Determine the (x, y) coordinate at the center of the cell enclosing the given text.  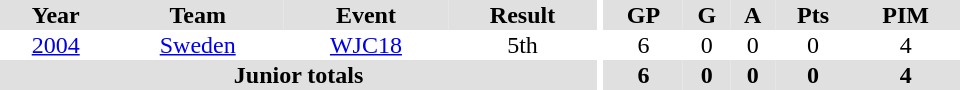
A (752, 15)
Team (198, 15)
Pts (813, 15)
Event (366, 15)
G (706, 15)
5th (522, 45)
PIM (906, 15)
Junior totals (298, 75)
Sweden (198, 45)
GP (644, 15)
WJC18 (366, 45)
2004 (56, 45)
Year (56, 15)
Result (522, 15)
